Return the [x, y] coordinate for the center point of the cell that contains the specified text.  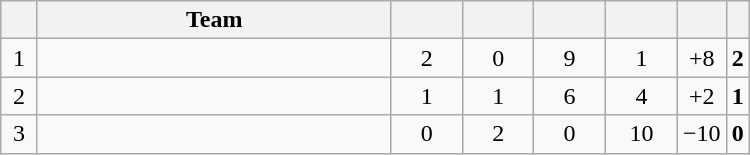
+8 [702, 58]
−10 [702, 134]
Team [214, 20]
4 [641, 96]
+2 [702, 96]
9 [570, 58]
3 [19, 134]
10 [641, 134]
6 [570, 96]
